Provide the [x, y] coordinate of the cell's center where the given text is located.  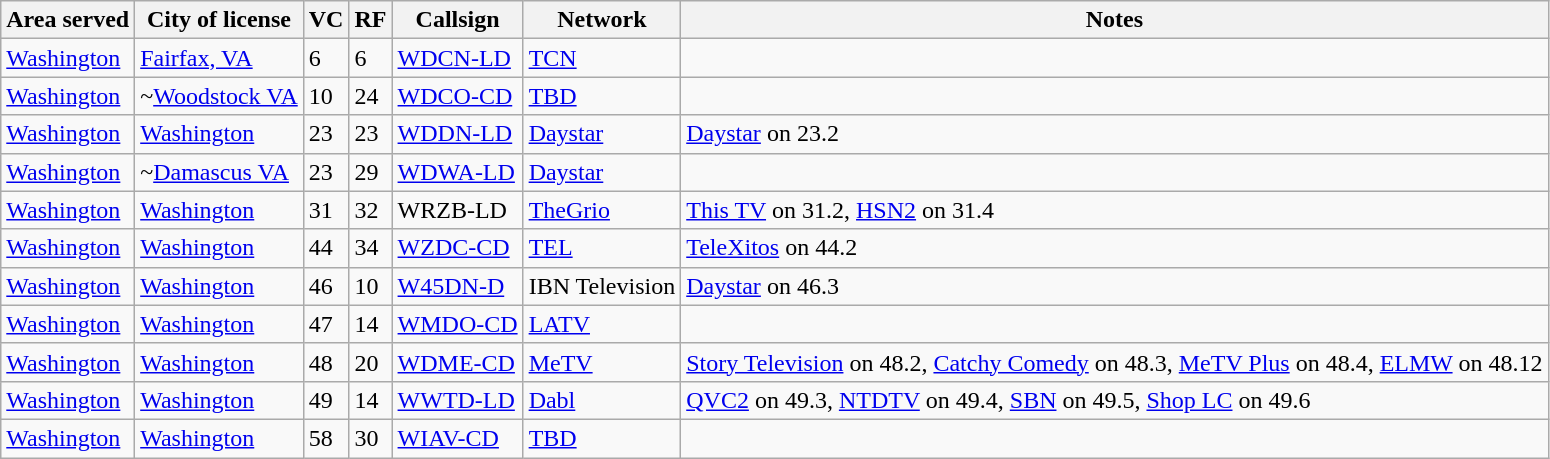
~Damascus VA [220, 172]
WDME-CD [458, 362]
Network [602, 20]
Story Television on 48.2, Catchy Comedy on 48.3, MeTV Plus on 48.4, ELMW on 48.12 [1114, 362]
47 [326, 324]
RF [370, 20]
~Woodstock VA [220, 96]
WMDO-CD [458, 324]
WDCN-LD [458, 58]
32 [370, 210]
This TV on 31.2, HSN2 on 31.4 [1114, 210]
Daystar on 23.2 [1114, 134]
44 [326, 248]
W45DN-D [458, 286]
34 [370, 248]
31 [326, 210]
24 [370, 96]
WDCO-CD [458, 96]
TEL [602, 248]
WZDC-CD [458, 248]
City of license [220, 20]
46 [326, 286]
QVC2 on 49.3, NTDTV on 49.4, SBN on 49.5, Shop LC on 49.6 [1114, 400]
29 [370, 172]
MeTV [602, 362]
TheGrio [602, 210]
Dabl [602, 400]
Fairfax, VA [220, 58]
Area served [68, 20]
58 [326, 438]
WRZB-LD [458, 210]
Notes [1114, 20]
WDDN-LD [458, 134]
IBN Television [602, 286]
WDWA-LD [458, 172]
VC [326, 20]
48 [326, 362]
WIAV-CD [458, 438]
49 [326, 400]
TCN [602, 58]
WWTD-LD [458, 400]
20 [370, 362]
TeleXitos on 44.2 [1114, 248]
Daystar on 46.3 [1114, 286]
30 [370, 438]
Callsign [458, 20]
LATV [602, 324]
